Scan for the cell matching the given text and deliver its (x, y) coordinate at center. 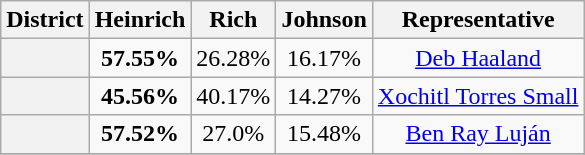
15.48% (324, 134)
District (45, 20)
57.52% (140, 134)
Ben Ray Luján (478, 134)
27.0% (234, 134)
26.28% (234, 58)
45.56% (140, 96)
Representative (478, 20)
16.17% (324, 58)
Xochitl Torres Small (478, 96)
Rich (234, 20)
Johnson (324, 20)
57.55% (140, 58)
40.17% (234, 96)
Heinrich (140, 20)
Deb Haaland (478, 58)
14.27% (324, 96)
